Search for the cell housing the specified text and yield its [x, y] center coordinate. 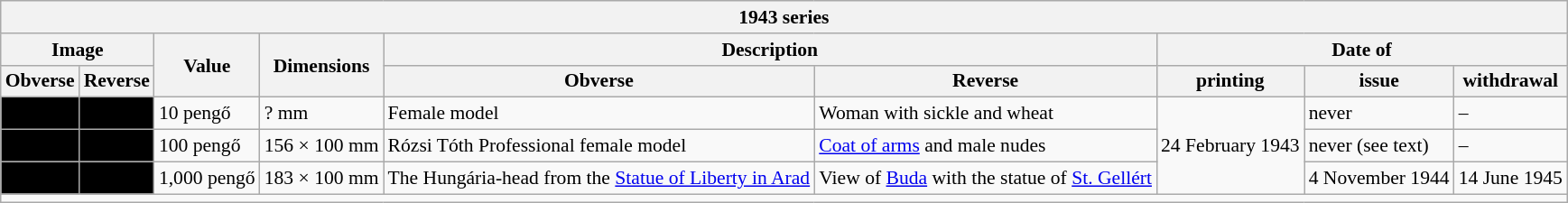
? mm [321, 114]
183 × 100 mm [321, 178]
Description [770, 50]
Rózsi Tóth Professional female model [599, 146]
1,000 pengő [208, 178]
100 pengő [208, 146]
Woman with sickle and wheat [986, 114]
View of Buda with the statue of St. Gellért [986, 178]
1943 series [784, 17]
Value [208, 65]
24 February 1943 [1230, 146]
The Hungária-head from the Statue of Liberty in Arad [599, 178]
Dimensions [321, 65]
never (see text) [1379, 146]
Female model [599, 114]
156 × 100 mm [321, 146]
issue [1379, 81]
14 June 1945 [1511, 178]
Coat of arms and male nudes [986, 146]
10 pengő [208, 114]
Date of [1361, 50]
printing [1230, 81]
withdrawal [1511, 81]
never [1379, 114]
4 November 1944 [1379, 178]
Image [78, 50]
